For the text-containing cell, return its midpoint in [X, Y] coordinate format. 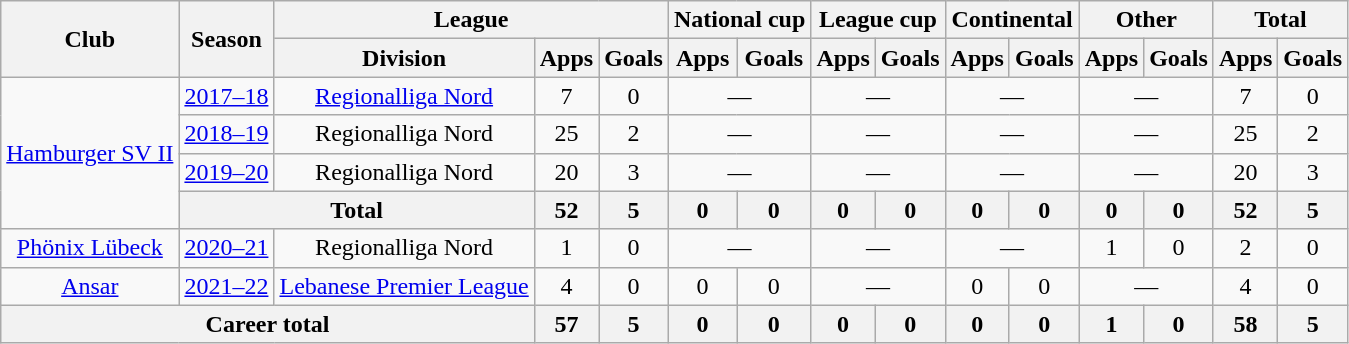
Phönix Lübeck [90, 248]
League [471, 20]
Division [404, 58]
League cup [878, 20]
Ansar [90, 286]
Career total [268, 324]
Continental [1012, 20]
2019–20 [226, 172]
Hamburger SV II [90, 153]
2021–22 [226, 286]
Season [226, 39]
Club [90, 39]
57 [566, 324]
2020–21 [226, 248]
Other [1146, 20]
2017–18 [226, 96]
Lebanese Premier League [404, 286]
58 [1245, 324]
2018–19 [226, 134]
National cup [739, 20]
